Detect which cell encompasses the target text, then output its (X, Y) center coordinate. 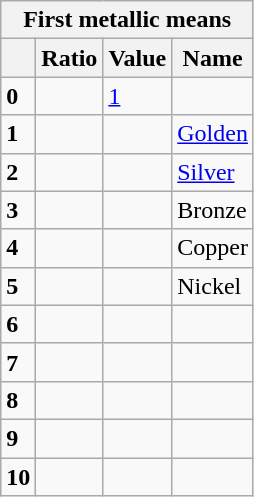
Name (213, 58)
6 (18, 324)
Bronze (213, 210)
Golden (213, 134)
Value (138, 58)
2 (18, 172)
Silver (213, 172)
7 (18, 362)
First metallic means (128, 20)
5 (18, 286)
10 (18, 477)
Copper (213, 248)
Nickel (213, 286)
0 (18, 96)
9 (18, 438)
3 (18, 210)
8 (18, 400)
4 (18, 248)
Ratio (70, 58)
